Return [X, Y] of the center of cell containing provided text 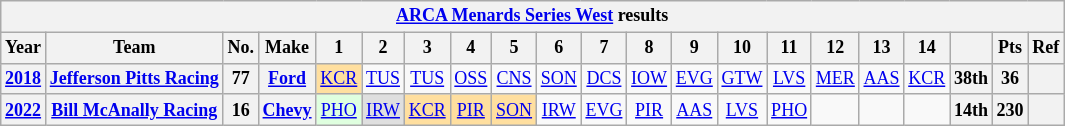
230 [1010, 110]
77 [240, 78]
Ford [287, 78]
Chevy [287, 110]
2022 [24, 110]
1 [339, 48]
10 [742, 48]
8 [650, 48]
16 [240, 110]
GTW [742, 78]
14th [972, 110]
6 [558, 48]
38th [972, 78]
3 [427, 48]
MER [835, 78]
DCS [604, 78]
ARCA Menards Series West results [532, 16]
14 [927, 48]
OSS [471, 78]
4 [471, 48]
IOW [650, 78]
Ref [1046, 48]
Make [287, 48]
Year [24, 48]
2018 [24, 78]
7 [604, 48]
36 [1010, 78]
Bill McAnally Racing [134, 110]
No. [240, 48]
Jefferson Pitts Racing [134, 78]
Team [134, 48]
11 [790, 48]
2 [384, 48]
13 [882, 48]
9 [694, 48]
Pts [1010, 48]
CNS [514, 78]
12 [835, 48]
5 [514, 48]
